Determine the [x, y] coordinate at the center of the cell enclosing the given text.  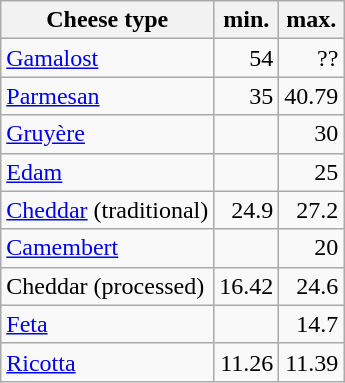
Feta [108, 324]
Cheddar (processed) [108, 286]
Camembert [108, 248]
35 [246, 96]
Cheddar (traditional) [108, 210]
20 [312, 248]
27.2 [312, 210]
40.79 [312, 96]
Gamalost [108, 58]
16.42 [246, 286]
54 [246, 58]
25 [312, 172]
24.9 [246, 210]
min. [246, 20]
Gruyère [108, 134]
Parmesan [108, 96]
11.26 [246, 362]
Edam [108, 172]
?? [312, 58]
max. [312, 20]
11.39 [312, 362]
Cheese type [108, 20]
30 [312, 134]
14.7 [312, 324]
Ricotta [108, 362]
24.6 [312, 286]
